Output the [x, y] coordinate of the center of the cell containing the given text.  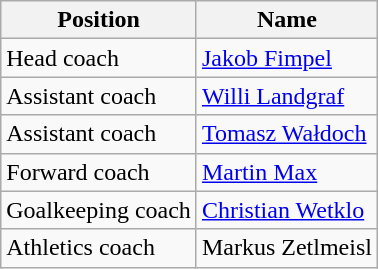
Martin Max [286, 172]
Goalkeeping coach [99, 210]
Name [286, 20]
Willi Landgraf [286, 96]
Forward coach [99, 172]
Position [99, 20]
Markus Zetlmeisl [286, 248]
Tomasz Wałdoch [286, 134]
Jakob Fimpel [286, 58]
Head coach [99, 58]
Athletics coach [99, 248]
Christian Wetklo [286, 210]
